Find where the given text appears and provide that cell's center as [X, Y] coordinate. 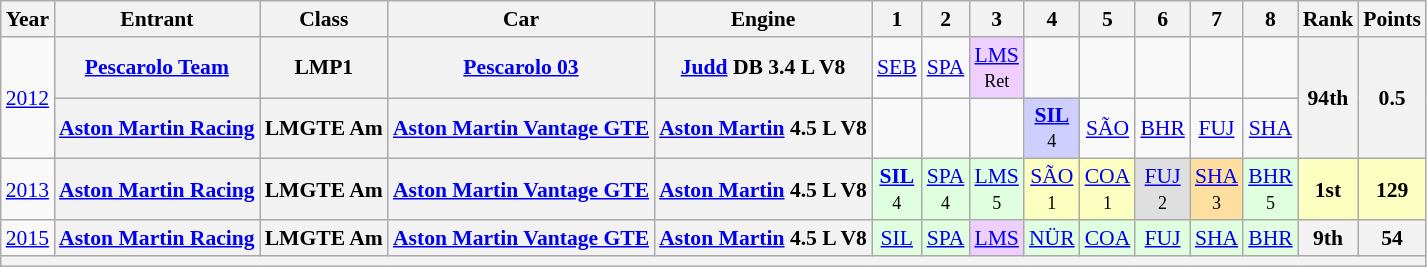
Rank [1328, 19]
Judd DB 3.4 L V8 [763, 68]
54 [1392, 238]
SÃO [1108, 128]
Points [1392, 19]
Car [521, 19]
2015 [28, 238]
2012 [28, 98]
SHA3 [1216, 190]
FUJ2 [1162, 190]
94th [1328, 98]
2 [946, 19]
SIL [897, 238]
SPA4 [946, 190]
Year [28, 19]
5 [1108, 19]
LMS [996, 238]
LMS5 [996, 190]
2013 [28, 190]
6 [1162, 19]
1 [897, 19]
3 [996, 19]
9th [1328, 238]
8 [1270, 19]
4 [1052, 19]
LMP1 [324, 68]
NÜR [1052, 238]
SEB [897, 68]
Pescarolo 03 [521, 68]
COA1 [1108, 190]
Engine [763, 19]
COA [1108, 238]
7 [1216, 19]
0.5 [1392, 98]
BHR5 [1270, 190]
Pescarolo Team [157, 68]
LMSRet [996, 68]
SÃO1 [1052, 190]
129 [1392, 190]
Entrant [157, 19]
Class [324, 19]
1st [1328, 190]
